Return [x, y] of the center of cell containing provided text 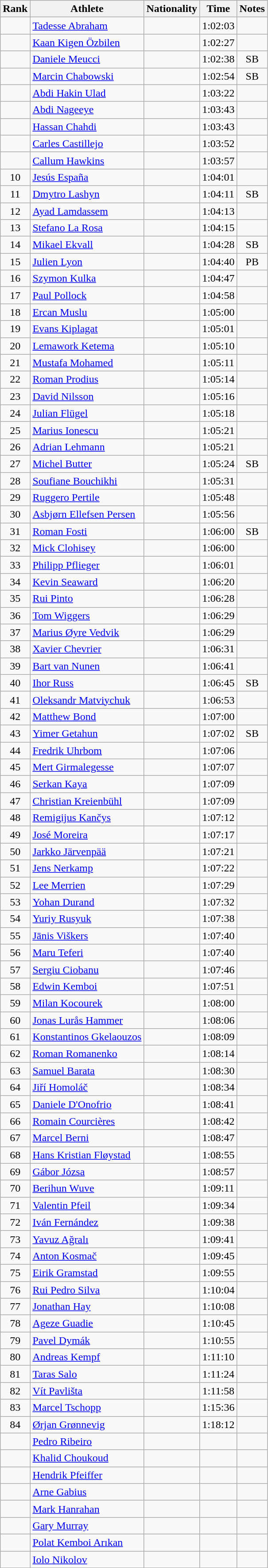
1:07:06 [218, 751]
Hassan Chahdi [87, 127]
1:07:38 [218, 919]
43 [15, 733]
1:09:34 [218, 1205]
Anton Kosmač [87, 1256]
66 [15, 1121]
73 [15, 1239]
Iván Fernández [87, 1222]
Soufiane Bouchikhi [87, 480]
78 [15, 1324]
61 [15, 1037]
1:03:52 [218, 143]
Jonathan Hay [87, 1307]
81 [15, 1374]
David Nilsson [87, 396]
77 [15, 1307]
10 [15, 177]
57 [15, 969]
Rui Pedro Silva [87, 1290]
1:08:30 [218, 1071]
Marcel Tschopp [87, 1408]
1:03:57 [218, 160]
1:15:36 [218, 1408]
31 [15, 531]
58 [15, 986]
1:09:45 [218, 1256]
1:06:45 [218, 683]
1:04:58 [218, 295]
Yavuz Ağralı [87, 1239]
18 [15, 312]
54 [15, 919]
36 [15, 616]
80 [15, 1357]
Jens Nerkamp [87, 868]
1:10:08 [218, 1307]
1:08:06 [218, 1020]
32 [15, 548]
1:09:11 [218, 1189]
Romain Courcières [87, 1121]
14 [15, 245]
60 [15, 1020]
Lemawork Ketema [87, 346]
15 [15, 262]
82 [15, 1391]
72 [15, 1222]
1:04:01 [218, 177]
Jarkko Järvenpää [87, 852]
1:07:32 [218, 902]
Sergiu Ciobanu [87, 969]
Marius Ionescu [87, 430]
1:05:10 [218, 346]
11 [15, 194]
1:05:01 [218, 329]
Hans Kristian Fløystad [87, 1155]
Szymon Kulka [87, 279]
53 [15, 902]
Stefano La Rosa [87, 228]
1:08:47 [218, 1138]
25 [15, 430]
Pavel Dymák [87, 1340]
Kaan Kigen Özbilen [87, 43]
Andreas Kempf [87, 1357]
30 [15, 515]
Khalid Choukoud [87, 1458]
1:11:10 [218, 1357]
75 [15, 1273]
39 [15, 666]
Philipp Pflieger [87, 565]
Athlete [87, 9]
64 [15, 1088]
63 [15, 1071]
Julian Flügel [87, 413]
42 [15, 716]
29 [15, 498]
48 [15, 818]
Oleksandr Matviychuk [87, 700]
20 [15, 346]
41 [15, 700]
Jonas Lurås Hammer [87, 1020]
Rui Pinto [87, 599]
19 [15, 329]
24 [15, 413]
1:02:27 [218, 43]
Fredrik Uhrbom [87, 751]
Tom Wiggers [87, 616]
Polat Kemboi Arıkan [87, 1542]
Daniele Meucci [87, 59]
1:06:53 [218, 700]
84 [15, 1425]
55 [15, 936]
Gábor Józsa [87, 1172]
40 [15, 683]
1:04:15 [218, 228]
1:09:41 [218, 1239]
1:10:45 [218, 1324]
Konstantinos Gkelaouzos [87, 1037]
Yuriy Rusyuk [87, 919]
Christian Kreienbühl [87, 801]
1:06:41 [218, 666]
1:11:24 [218, 1374]
1:07:51 [218, 986]
1:08:09 [218, 1037]
Valentin Pfeil [87, 1205]
Xavier Chevrier [87, 649]
Yimer Getahun [87, 733]
12 [15, 211]
Milan Kocourek [87, 1003]
46 [15, 784]
Mick Clohisey [87, 548]
21 [15, 363]
Ageze Guadie [87, 1324]
35 [15, 599]
Maru Teferi [87, 952]
Abdi Hakin Ulad [87, 93]
Hendrik Pfeiffer [87, 1475]
71 [15, 1205]
1:07:12 [218, 818]
Gary Murray [87, 1525]
28 [15, 480]
13 [15, 228]
Marius Øyre Vedvik [87, 632]
1:08:57 [218, 1172]
Rank [15, 9]
1:09:55 [218, 1273]
Ihor Russ [87, 683]
62 [15, 1054]
Remigijus Kančys [87, 818]
Arne Gabius [87, 1492]
1:05:56 [218, 515]
Kevin Seaward [87, 582]
Time [218, 9]
1:06:01 [218, 565]
Daniele D'Onofrio [87, 1104]
Berihun Wuve [87, 1189]
Roman Prodius [87, 379]
1:07:02 [218, 733]
Eirik Gramstad [87, 1273]
1:04:40 [218, 262]
56 [15, 952]
16 [15, 279]
Ørjan Grønnevig [87, 1425]
1:06:20 [218, 582]
Carles Castillejo [87, 143]
Evans Kiplagat [87, 329]
Jesús España [87, 177]
51 [15, 868]
52 [15, 885]
1:07:22 [218, 868]
70 [15, 1189]
76 [15, 1290]
Matthew Bond [87, 716]
1:07:17 [218, 835]
Nationality [172, 9]
Mustafa Mohamed [87, 363]
Marcin Chabowski [87, 76]
Callum Hawkins [87, 160]
1:05:18 [218, 413]
1:11:58 [218, 1391]
65 [15, 1104]
68 [15, 1155]
1:06:28 [218, 599]
Mert Girmalegesse [87, 767]
1:07:29 [218, 885]
Paul Pollock [87, 295]
Roman Romanenko [87, 1054]
1:07:21 [218, 852]
1:05:24 [218, 464]
27 [15, 464]
34 [15, 582]
1:18:12 [218, 1425]
1:08:34 [218, 1088]
1:06:31 [218, 649]
69 [15, 1172]
26 [15, 447]
Pedro Ribeiro [87, 1441]
Taras Salo [87, 1374]
1:09:38 [218, 1222]
1:04:28 [218, 245]
Roman Fosti [87, 531]
1:08:41 [218, 1104]
1:02:54 [218, 76]
1:08:14 [218, 1054]
74 [15, 1256]
44 [15, 751]
1:05:48 [218, 498]
Dmytro Lashyn [87, 194]
1:03:22 [218, 93]
1:05:14 [218, 379]
PB [252, 262]
Bart van Nunen [87, 666]
1:08:55 [218, 1155]
Jiří Homoláč [87, 1088]
1:07:00 [218, 716]
Ercan Muslu [87, 312]
Serkan Kaya [87, 784]
50 [15, 852]
23 [15, 396]
1:04:13 [218, 211]
59 [15, 1003]
Michel Butter [87, 464]
Adrian Lehmann [87, 447]
1:08:42 [218, 1121]
Iolo Nikolov [87, 1559]
Vít Pavlišta [87, 1391]
79 [15, 1340]
83 [15, 1408]
1:04:47 [218, 279]
1:05:00 [218, 312]
Ayad Lamdassem [87, 211]
Tadesse Abraham [87, 26]
22 [15, 379]
45 [15, 767]
38 [15, 649]
Mark Hanrahan [87, 1509]
1:05:11 [218, 363]
37 [15, 632]
67 [15, 1138]
1:10:55 [218, 1340]
Jānis Viškers [87, 936]
33 [15, 565]
1:10:04 [218, 1290]
47 [15, 801]
Mikael Ekvall [87, 245]
Julien Lyon [87, 262]
Asbjørn Ellefsen Persen [87, 515]
Yohan Durand [87, 902]
Abdi Nageeye [87, 110]
1:02:03 [218, 26]
Notes [252, 9]
Ruggero Pertile [87, 498]
1:04:11 [218, 194]
Samuel Barata [87, 1071]
1:07:46 [218, 969]
1:07:07 [218, 767]
1:05:31 [218, 480]
1:02:38 [218, 59]
1:05:16 [218, 396]
Lee Merrien [87, 885]
1:08:00 [218, 1003]
Edwin Kemboi [87, 986]
José Moreira [87, 835]
Marcel Berni [87, 1138]
17 [15, 295]
49 [15, 835]
